Detect which cell encompasses the target text, then output its [X, Y] center coordinate. 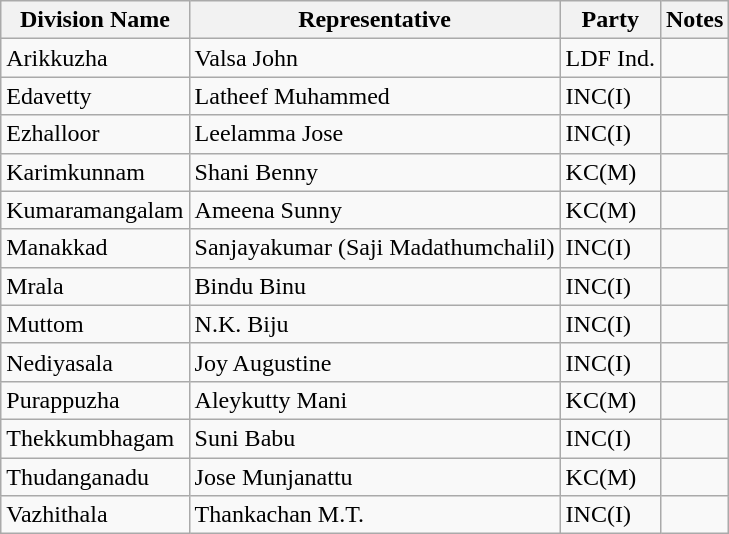
Party [610, 20]
Muttom [95, 324]
Thankachan M.T. [374, 515]
Notes [694, 20]
Leelamma Jose [374, 134]
Ameena Sunny [374, 210]
Ezhalloor [95, 134]
Jose Munjanattu [374, 477]
Karimkunnam [95, 172]
Mrala [95, 286]
Edavetty [95, 96]
Thudanganadu [95, 477]
Manakkad [95, 248]
Kumaramangalam [95, 210]
Joy Augustine [374, 362]
Arikkuzha [95, 58]
Thekkumbhagam [95, 438]
Representative [374, 20]
Division Name [95, 20]
Purappuzha [95, 400]
N.K. Biju [374, 324]
Vazhithala [95, 515]
Latheef Muhammed [374, 96]
Sanjayakumar (Saji Madathumchalil) [374, 248]
Aleykutty Mani [374, 400]
Valsa John [374, 58]
LDF Ind. [610, 58]
Nediyasala [95, 362]
Bindu Binu [374, 286]
Suni Babu [374, 438]
Shani Benny [374, 172]
